Capture the cell that displays the provided text and extract its (X, Y) central coordinate. 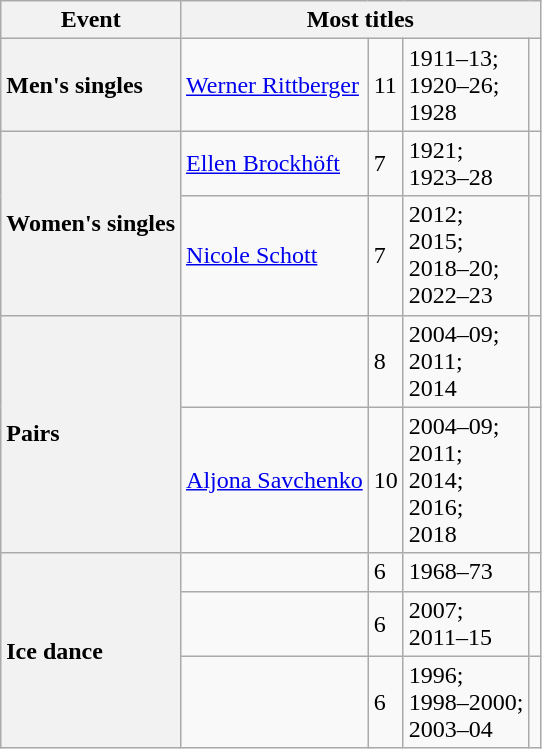
Ice dance (91, 650)
1996;1998–2000;2003–04 (466, 702)
Werner Rittberger (275, 85)
1921;1923–28 (466, 164)
10 (386, 480)
11 (386, 85)
Nicole Schott (275, 256)
1968–73 (466, 572)
2004–09;2011;2014 (466, 361)
1911–13;1920–26;1928 (466, 85)
Aljona Savchenko (275, 480)
Most titles (361, 20)
2007;2011–15 (466, 624)
Men's singles (91, 85)
2004–09;2011;2014;2016;2018 (466, 480)
Pairs (91, 434)
2012;2015;2018–20;2022–23 (466, 256)
Ellen Brockhöft (275, 164)
Women's singles (91, 223)
8 (386, 361)
Event (91, 20)
